Return (x, y) of the center of cell containing provided text 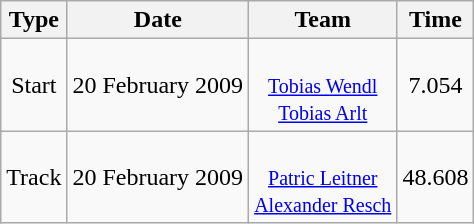
Tobias WendlTobias Arlt (323, 85)
7.054 (436, 85)
Date (158, 20)
48.608 (436, 177)
Type (34, 20)
Time (436, 20)
Start (34, 85)
Patric LeitnerAlexander Resch (323, 177)
Track (34, 177)
Team (323, 20)
